For the text-containing cell, return its midpoint in [X, Y] coordinate format. 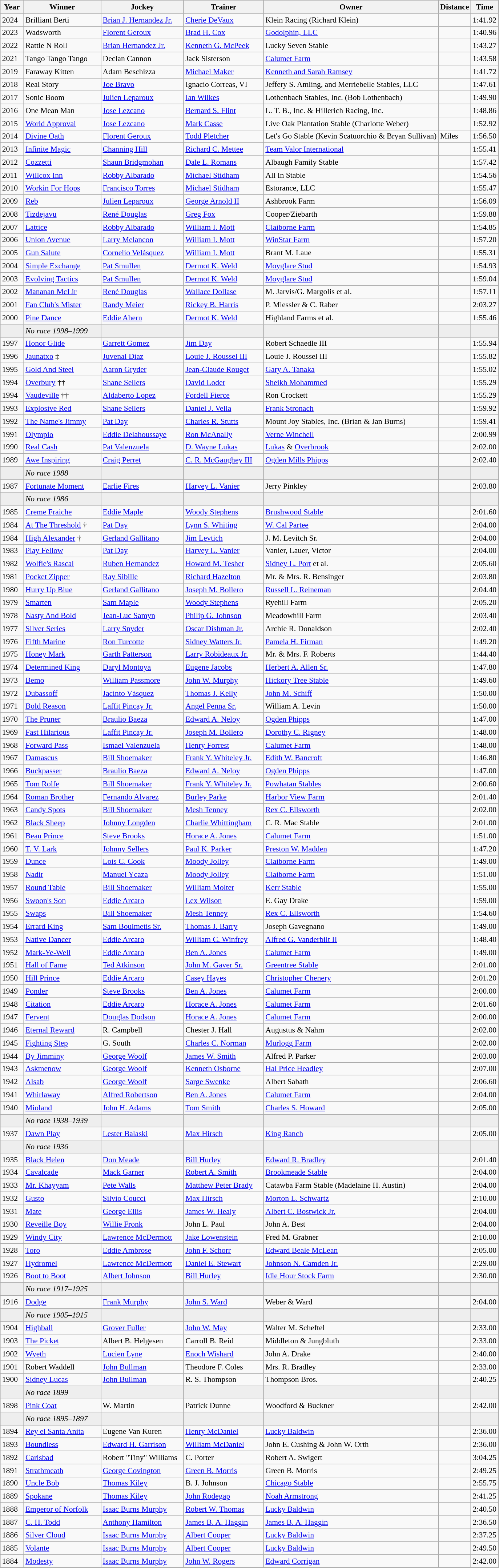
Shaun Bridgmohan [142, 163]
Jean-Claude Rouget [224, 370]
Nasty And Bold [63, 616]
1982 [12, 564]
Craig Perret [142, 460]
2011 [12, 175]
1931 [12, 1211]
Estorance, LLC [351, 188]
Randy Meier [142, 305]
L. T. B., Inc. & Hillerich Racing, Inc. [351, 111]
Ted Atkinson [142, 965]
1:41.72 [485, 72]
Real Cash [63, 447]
Don Meade [142, 1160]
1965 [12, 784]
Bernard S. Flint [224, 111]
Sam Maple [142, 603]
1:56.50 [485, 136]
2:40.50 [485, 1509]
Ignacio Correas, VI [224, 85]
Whirlaway [63, 1095]
Hal Price Headley [351, 1069]
James W. Smith [224, 1056]
2:55.75 [485, 1483]
Howard M. Tesher [224, 564]
Wyeth [63, 1354]
Chester J. Hall [224, 1030]
Willcox Inn [63, 175]
The Picket [63, 1341]
Mr. Khayyam [63, 1186]
1946 [12, 1030]
1993 [12, 409]
1902 [12, 1354]
2:30.00 [485, 1276]
Faraway Kitten [63, 72]
Ponder [63, 991]
Owner [351, 7]
1992 [12, 421]
Eddie Ambrose [142, 1250]
Sheikh Mohammed [351, 382]
2:03.27 [485, 305]
Buckpasser [63, 771]
Richard Hazelton [224, 577]
Patrick Dunne [224, 1406]
2:04.40 [485, 590]
G. South [142, 1043]
John A. Drake [351, 1354]
2023 [12, 33]
Mr. & Mrs. R. Bensinger [351, 577]
Thomas J. Kelly [224, 693]
Robert "Tiny" Williams [142, 1457]
Brookmeade Stable [351, 1172]
Daryl Montoya [142, 667]
1996 [12, 357]
Team Valor International [351, 149]
Ron McAnally [224, 434]
Fan Club's Mister [63, 305]
Manuel Ycaza [142, 875]
1:55.94 [485, 344]
Mr. & Mrs. F. Roberts [351, 654]
Jake Lowenstein [224, 1238]
2:01.20 [485, 978]
Honey Mark [63, 654]
Ogden Mills Phipps [351, 460]
2:07.00 [485, 1069]
Swoon's Son [63, 901]
Citation [63, 1004]
2003 [12, 279]
Sidney Watters Jr. [224, 642]
Sidney L. Port et al. [351, 564]
Distance [454, 7]
Play Fellow [63, 551]
Candy Spots [63, 810]
Edward Corrigan [351, 1561]
2024 [12, 20]
Infinite Magic [63, 149]
Dorothy C. Rigney [351, 732]
World Approval [63, 124]
1:55.47 [485, 188]
Sam Boulmetis Sr. [142, 927]
1959 [12, 862]
George Covington [142, 1471]
Sonic Boom [63, 98]
Johnson N. Camden Jr. [351, 1263]
Carlsbad [63, 1457]
1:46.80 [485, 758]
Larry Robideaux Jr. [224, 654]
1:59.92 [485, 409]
1966 [12, 771]
2006 [12, 240]
Robert Schaedle III [351, 344]
No race 1986 [63, 499]
1898 [12, 1406]
Gold And Steel [63, 370]
Mananan McLir [63, 292]
1950 [12, 978]
Cozzetti [63, 163]
1:54.85 [485, 227]
1983 [12, 551]
1935 [12, 1160]
Rattle N Roll [63, 46]
Trainer [224, 7]
W. Martin [142, 1406]
Powhatan Stables [351, 784]
1894 [12, 1432]
John Rodegap [224, 1496]
C. R. McGaughey III [224, 460]
Thompson Bros. [351, 1380]
1:55.82 [485, 357]
1930 [12, 1224]
Pat Valenzuela [142, 447]
No race 1895–1897 [63, 1419]
Lukas & Overbrook [351, 447]
2013 [12, 149]
1:55.00 [485, 888]
Highland Farms et al. [351, 318]
Aaron Gryder [142, 370]
Frank Stronach [351, 409]
Jack Sisterson [224, 59]
Edward Beale McLean [351, 1250]
Aldaberto Lopez [142, 396]
Anthony Hamilton [142, 1522]
1:55.02 [485, 370]
John H. Adams [142, 1108]
2022 [12, 46]
Albert C. Bostwick Jr. [351, 1211]
Nadir [63, 875]
Dunce [63, 862]
Rickey B. Harris [224, 305]
D. Wayne Lukas [224, 447]
Eugene Jacobs [224, 667]
Carroll B. Reid [224, 1341]
Tom Smith [224, 1108]
One Mean Man [63, 111]
2018 [12, 85]
Alfred G. Vanderbilt II [351, 939]
1964 [12, 797]
Dale L. Romans [224, 163]
1888 [12, 1509]
Kenneth G. McPeek [224, 46]
Black Helen [63, 1160]
Angel Penna Sr. [224, 706]
Russell L. Reineman [351, 590]
William McDaniel [224, 1445]
B. J. Johnson [224, 1483]
Willie Fronk [142, 1224]
Eugene Van Kuren [142, 1432]
Verne Winchell [351, 434]
Philip G. Johnson [224, 616]
Vaudeville †† [63, 396]
Askmenow [63, 1069]
Eddie Delahoussaye [142, 434]
2:06.60 [485, 1082]
2016 [12, 111]
Albert Sabath [351, 1082]
Greentree Stable [351, 965]
Live Oak Plantation Stable (Charlotte Weber) [351, 124]
1900 [12, 1380]
Boot to Boot [63, 1276]
C. H. Todd [63, 1522]
No race 1936 [63, 1147]
1886 [12, 1535]
1941 [12, 1095]
Hall of Fame [63, 965]
Noah Armstrong [351, 1496]
Brilliant Berti [63, 20]
1889 [12, 1496]
Channing Hill [142, 149]
Alsab [63, 1082]
Edward R. Bradley [351, 1160]
Hydromel [63, 1263]
Tom Rolfe [63, 784]
1:55.41 [485, 149]
By Jimminy [63, 1056]
Alfred Robertson [142, 1095]
Wolfie's Rascal [63, 564]
Cherie DeVaux [224, 20]
Charlie Whittingham [224, 823]
Dawn Play [63, 1134]
Albaugh Family Stable [351, 163]
1:49.20 [485, 642]
Herbert A. Allen Sr. [351, 667]
Francisco Torres [142, 188]
1932 [12, 1199]
William C. Winfrey [224, 939]
1:52.92 [485, 124]
Daniel E. Stewart [224, 1263]
1953 [12, 939]
1956 [12, 901]
Morton L. Schwartz [351, 1199]
Silver Series [63, 629]
Reveille Boy [63, 1224]
Let's Go Stable (Kevin Scatuorchio & Bryan Sullivan) [351, 136]
John W. Murphy [224, 681]
1995 [12, 370]
Tango Tango Tango [63, 59]
Beau Prince [63, 836]
Fernando Alvarez [142, 797]
Jerry Pinkley [351, 486]
Kenneth Osborne [224, 1069]
Jean-Luc Samyn [142, 616]
No race 1905–1915 [63, 1315]
1:49.60 [485, 681]
2009 [12, 201]
2007 [12, 227]
John A. Best [351, 1224]
Hill Prince [63, 978]
Ian Wilkes [224, 98]
Lester Balaski [142, 1134]
Charles C. Norman [224, 1043]
Chicago Stable [351, 1483]
Round Table [63, 888]
1:59.88 [485, 214]
2015 [12, 124]
1927 [12, 1263]
Kenneth and Sarah Ramsey [351, 72]
Johnny Longden [142, 823]
David Loder [224, 382]
Divine Oath [63, 136]
1937 [12, 1134]
Robert A. Swigert [351, 1457]
Robert W. Thomas [224, 1509]
Pocket Zipper [63, 577]
Michael Maker [224, 72]
Eddie Maple [142, 512]
1954 [12, 927]
No race 1998–1999 [63, 331]
Lucien Lyne [142, 1354]
2017 [12, 98]
2:41.25 [485, 1496]
Rey el Santa Anita [63, 1432]
1:55.46 [485, 318]
Dodge [63, 1302]
1891 [12, 1471]
Walter M. Scheftel [351, 1328]
Ray Sibille [142, 577]
Todd Pletcher [224, 136]
Edith W. Bancroft [351, 758]
John F. Schorr [224, 1250]
1942 [12, 1082]
1926 [12, 1276]
Larry Melancon [142, 240]
2004 [12, 266]
2:03.40 [485, 616]
C. Porter [224, 1457]
No race 1988 [63, 473]
1:59.41 [485, 421]
1933 [12, 1186]
1:57.11 [485, 292]
John M. Schiff [351, 693]
1991 [12, 434]
Boundless [63, 1445]
Year [12, 7]
2:05.20 [485, 603]
Ashbrook Farm [351, 201]
Sarge Swenke [224, 1082]
Tizdejavu [63, 214]
Reb [63, 201]
Edward H. Garrison [142, 1445]
M. Jarvis/G. Margolis et al. [351, 292]
2:37.25 [485, 1535]
Silver Cloud [63, 1535]
Ron Crockett [351, 396]
Lynn S. Whiting [224, 525]
Highball [63, 1328]
Sidney Lucas [63, 1380]
1979 [12, 603]
1:49.90 [485, 98]
Uncle Bob [63, 1483]
1989 [12, 460]
Earlie Fires [142, 486]
1990 [12, 447]
Enoch Wishard [224, 1354]
Ismael Valenzuela [142, 745]
Johnny Sellers [142, 849]
Casey Hayes [224, 978]
T. V. Lark [63, 849]
1940 [12, 1108]
1945 [12, 1043]
Cavalcade [63, 1172]
1970 [12, 719]
Alfred P. Parker [351, 1056]
1:54.60 [485, 914]
Forward Pass [63, 745]
Lex Wilson [224, 901]
Hurry Up Blue [63, 590]
Vanier, Lauer, Victor [351, 551]
Winner [63, 7]
Windy City [63, 1238]
Daniel J. Vella [224, 409]
Spokane [63, 1496]
2:49.25 [485, 1471]
Greg Fox [224, 214]
Archie R. Donaldson [351, 629]
George Arnold II [224, 201]
1973 [12, 681]
1963 [12, 810]
William A. Levin [351, 706]
1949 [12, 991]
Mioland [63, 1108]
1890 [12, 1483]
1944 [12, 1056]
Fred M. Grabner [351, 1238]
Charles S. Howard [351, 1108]
J. M. Levitch Sr. [351, 538]
Charles R. Stutts [224, 421]
Richard C. Mettee [224, 149]
Fast Hilarious [63, 732]
Mate [63, 1211]
1904 [12, 1328]
Black Sheep [63, 823]
Mack Garner [142, 1172]
Ron Turcotte [142, 642]
1884 [12, 1561]
1947 [12, 1017]
2019 [12, 72]
1:57.42 [485, 163]
Union Avenue [63, 240]
Explosive Red [63, 409]
John W. May [224, 1328]
1951 [12, 965]
Paul K. Parker [224, 849]
Smarten [63, 603]
1987 [12, 486]
Lois C. Cook [142, 862]
1:43.58 [485, 59]
Garth Patterson [142, 654]
1961 [12, 836]
Pete Walls [142, 1186]
Wallace Dollase [224, 292]
Olympio [63, 434]
1975 [12, 654]
Modesty [63, 1561]
Robert A. Smith [224, 1172]
Cooper/Ziebarth [351, 214]
The Pruner [63, 719]
Augustus & Nahm [351, 1030]
Catawba Farm Stable (Madelaine H. Austin) [351, 1186]
Mount Joy Stables, Inc. (Brian & Jan Burns) [351, 421]
2:03.00 [485, 1056]
2:00.60 [485, 784]
Ruben Hernandez [142, 564]
Albert B. Helgesen [142, 1341]
Silvio Coucci [142, 1199]
Declan Cannon [142, 59]
Joseph Gavegnano [351, 927]
Pamela H. Firman [351, 642]
John S. Ward [224, 1302]
Jeffery S. Amling, and Merriebelle Stables, LLC [351, 85]
1:54.93 [485, 266]
1:47.80 [485, 667]
Lucky Seven Stable [351, 46]
All In Stable [351, 175]
Oscar Dishman Jr. [224, 629]
1:44.40 [485, 654]
Gusto [63, 1199]
Joe Bravo [142, 85]
1957 [12, 888]
Albert Johnson [142, 1276]
Brian Hernandez Jr. [142, 46]
Fighting Step [63, 1043]
Brant M. Laue [351, 253]
William Passmore [142, 681]
Brushwood Stable [351, 512]
Lothenbach Stables, Inc. (Bob Lothenbach) [351, 98]
Errard King [63, 927]
High Alexander † [63, 538]
1:57.20 [485, 240]
Creme Fraiche [63, 512]
1:43.27 [485, 46]
1962 [12, 823]
Lattice [63, 227]
2008 [12, 214]
Murlogg Farm [351, 1043]
Jacinto Vásquez [142, 693]
Theodore F. Coles [224, 1367]
Juvenal Diaz [142, 357]
1974 [12, 667]
Fordell Fierce [224, 396]
1929 [12, 1238]
2:40.00 [485, 1354]
James W. Healy [224, 1211]
1997 [12, 344]
Cornelio Velásquez [142, 253]
1:59.00 [485, 901]
1934 [12, 1172]
Determined King [63, 667]
1:59.04 [485, 279]
Toro [63, 1250]
1972 [12, 693]
Fifth Marine [63, 642]
Overbury †† [63, 382]
King Ranch [351, 1134]
Matthew Peter Brady [224, 1186]
Douglas Dodson [142, 1017]
1971 [12, 706]
1:47.20 [485, 849]
1968 [12, 745]
1:48.40 [485, 939]
William Molter [224, 888]
1952 [12, 953]
Woodford & Buckner [351, 1406]
Thomas J. Barry [224, 927]
1943 [12, 1069]
2005 [12, 253]
1887 [12, 1522]
1892 [12, 1457]
2:05.60 [485, 564]
1967 [12, 758]
1969 [12, 732]
The Name's Jimmy [63, 421]
Meadowhill Farm [351, 616]
Wadsworth [63, 33]
Emperor of Norfolk [63, 1509]
John M. Gaver Sr. [224, 965]
Simple Exchange [63, 266]
2:29.00 [485, 1263]
Henry Forrest [224, 745]
P. Miessler & C. Raber [351, 305]
1916 [12, 1302]
Eternal Reward [63, 1030]
1:55.31 [485, 253]
Pink Coat [63, 1406]
Grover Fuller [142, 1328]
Native Dancer [63, 939]
1893 [12, 1445]
John E. Cushing & John W. Orth [351, 1445]
Jim Levtich [224, 538]
Godolphin, LLC [351, 33]
2:36.50 [485, 1522]
W. Cal Partee [351, 525]
Brad H. Cox [224, 33]
Kerr Stable [351, 888]
Ryehill Farm [351, 603]
1955 [12, 914]
Larry Snyder [142, 629]
Christopher Chenery [351, 978]
2010 [12, 188]
2002 [12, 292]
1985 [12, 512]
1928 [12, 1250]
Weber & Ward [351, 1302]
1:56.09 [485, 201]
R. S. Thompson [224, 1380]
Workin For Hops [63, 188]
Mark Casse [224, 124]
Mark-Ye-Well [63, 953]
2021 [12, 59]
WinStar Farm [351, 240]
Jockey [142, 7]
At The Threshold † [63, 525]
Mrs. R. Bradley [351, 1367]
Strathmeath [63, 1471]
2014 [12, 136]
C. R. Mac Stable [351, 823]
2012 [12, 163]
Idle Hour Stock Farm [351, 1276]
E. Gay Drake [351, 901]
1981 [12, 577]
1885 [12, 1548]
1958 [12, 875]
Gun Salute [63, 253]
2:49.50 [485, 1548]
Middleton & Jungbluth [351, 1341]
Hickory Tree Stable [351, 681]
Miles [454, 136]
Klein Racing (Richard Klein) [351, 20]
Garrett Gomez [142, 344]
Bemo [63, 681]
1977 [12, 629]
Evolving Tactics [63, 279]
George Ellis [142, 1211]
Time [485, 7]
Fervent [63, 1017]
No race 1899 [63, 1393]
1:41.92 [485, 20]
Henry McDaniel [224, 1432]
1976 [12, 642]
2:00.99 [485, 434]
2001 [12, 305]
John W. Rogers [224, 1561]
Real Story [63, 85]
Jim Day [224, 344]
Damascus [63, 758]
No race 1917–1925 [63, 1289]
1:48.86 [485, 111]
Pine Dance [63, 318]
3:04.25 [485, 1457]
1901 [12, 1367]
1:47.61 [485, 85]
Honor Glide [63, 344]
Eddie Ahern [142, 318]
1:40.96 [485, 33]
Swaps [63, 914]
Frank Murphy [142, 1302]
Brian J. Hernandez Jr. [142, 20]
Awe Inspiring [63, 460]
1980 [12, 590]
2000 [12, 318]
Dubassoff [63, 693]
1903 [12, 1341]
1948 [12, 1004]
Bold Reason [63, 706]
Burley Parke [224, 797]
Preston W. Madden [351, 849]
Robert Waddell [63, 1367]
Gary A. Tanaka [351, 370]
1:54.56 [485, 175]
No race 1938–1939 [63, 1121]
R. Campbell [142, 1030]
Harbor View Farm [351, 797]
Volante [63, 1548]
1978 [12, 616]
1960 [12, 849]
Jaunatxo ‡ [63, 357]
2:40.25 [485, 1380]
John L. Paul [224, 1224]
Fortunate Moment [63, 486]
Adam Beschizza [142, 72]
Roman Brother [63, 797]
